Extract the [X, Y] coordinate from the center of the cell holding the provided text.  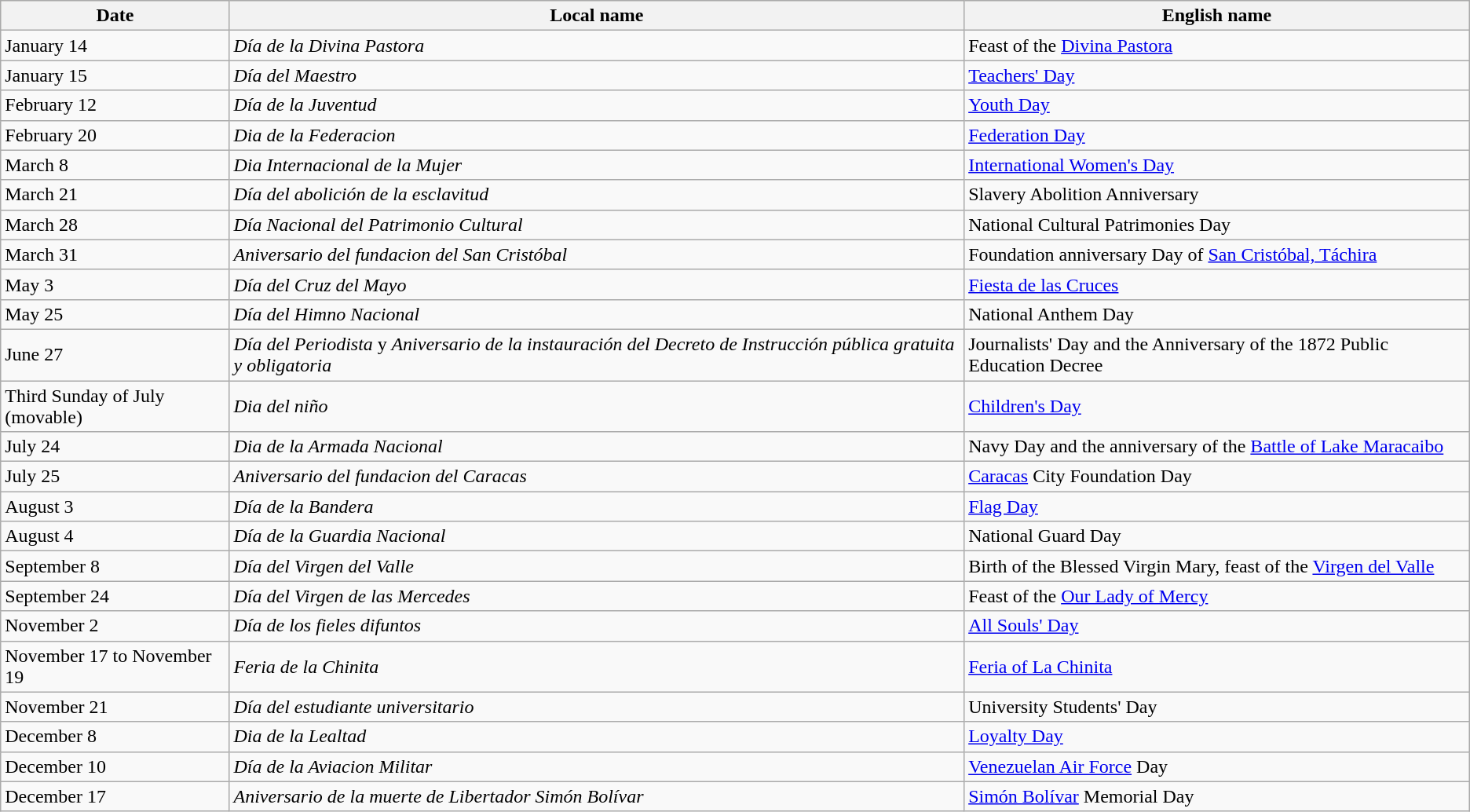
December 8 [115, 737]
Día de la Juventud [597, 105]
December 17 [115, 796]
English name [1217, 16]
August 4 [115, 536]
Día del Virgen de las Mercedes [597, 596]
Feria de la Chinita [597, 666]
November 21 [115, 707]
Dia Internacional de la Mujer [597, 165]
Día del Maestro [597, 75]
Día Nacional del Patrimonio Cultural [597, 225]
May 25 [115, 314]
Navy Day and the anniversary of the Battle of Lake Maracaibo [1217, 447]
Dia del niño [597, 405]
Día de la Guardia Nacional [597, 536]
November 2 [115, 626]
Feria of La Chinita [1217, 666]
Aniversario del fundacion del Caracas [597, 477]
February 12 [115, 105]
September 8 [115, 566]
International Women's Day [1217, 165]
Día del estudiante universitario [597, 707]
Feast of the Divina Pastora [1217, 46]
Third Sunday of July (movable) [115, 405]
May 3 [115, 284]
January 14 [115, 46]
Foundation anniversary Day of San Cristóbal, Táchira [1217, 254]
Feast of the Our Lady of Mercy [1217, 596]
Date [115, 16]
September 24 [115, 596]
Día de la Bandera [597, 507]
Birth of the Blessed Virgin Mary, feast of the Virgen del Valle [1217, 566]
Local name [597, 16]
Slavery Abolition Anniversary [1217, 195]
August 3 [115, 507]
Dia de la Armada Nacional [597, 447]
Venezuelan Air Force Day [1217, 766]
December 10 [115, 766]
Día del Virgen del Valle [597, 566]
Dia de la Lealtad [597, 737]
National Anthem Day [1217, 314]
Dia de la Federacion [597, 135]
Fiesta de las Cruces [1217, 284]
Children's Day [1217, 405]
Flag Day [1217, 507]
University Students' Day [1217, 707]
February 20 [115, 135]
Día del Himno Nacional [597, 314]
March 8 [115, 165]
National Cultural Patrimonies Day [1217, 225]
March 28 [115, 225]
Aniversario de la muerte de Libertador Simón Bolívar [597, 796]
All Souls' Day [1217, 626]
Aniversario del fundacion del San Cristóbal [597, 254]
Caracas City Foundation Day [1217, 477]
Día del Periodista y Aniversario de la instauración del Decreto de Instrucción pública gratuita y obligatoria [597, 355]
Teachers' Day [1217, 75]
March 21 [115, 195]
Youth Day [1217, 105]
Journalists' Day and the Anniversary of the 1872 Public Education Decree [1217, 355]
November 17 to November 19 [115, 666]
June 27 [115, 355]
Simón Bolívar Memorial Day [1217, 796]
January 15 [115, 75]
Día de los fieles difuntos [597, 626]
July 25 [115, 477]
Federation Day [1217, 135]
Día de la Aviacion Militar [597, 766]
Día de la Divina Pastora [597, 46]
Día del abolición de la esclavitud [597, 195]
Loyalty Day [1217, 737]
March 31 [115, 254]
Día del Cruz del Mayo [597, 284]
National Guard Day [1217, 536]
July 24 [115, 447]
